Provide the [x, y] coordinate of the cell's center where the given text is located.  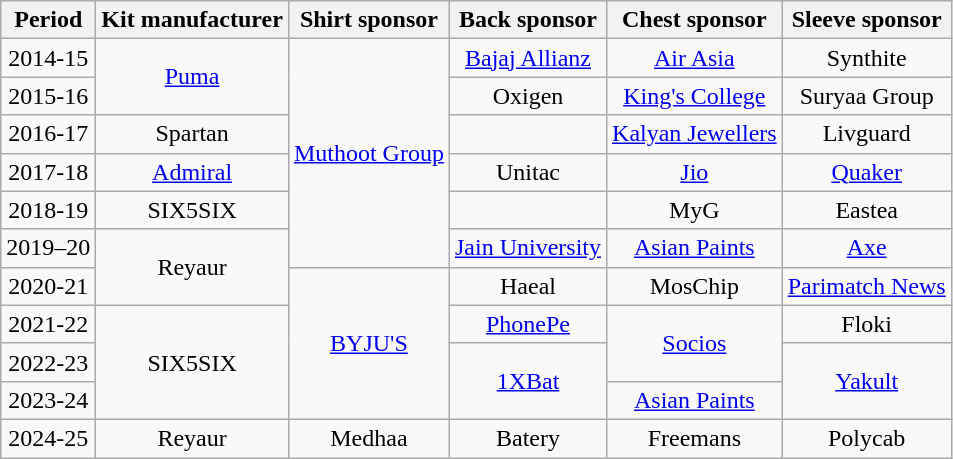
Axe [866, 248]
Jain University [528, 248]
MosChip [695, 286]
Jio [695, 172]
2021-22 [48, 324]
Oxigen [528, 96]
2022-23 [48, 362]
Batery [528, 438]
2015-16 [48, 96]
Synthite [866, 58]
2019–20 [48, 248]
Period [48, 20]
Unitac [528, 172]
Socios [695, 343]
BYJU'S [368, 343]
Spartan [192, 134]
Muthoot Group [368, 153]
PhonePe [528, 324]
2024-25 [48, 438]
2014-15 [48, 58]
Chest sponsor [695, 20]
Back sponsor [528, 20]
Kit manufacturer [192, 20]
Livguard [866, 134]
Kalyan Jewellers [695, 134]
Freemans [695, 438]
Quaker [866, 172]
Suryaa Group [866, 96]
2016-17 [48, 134]
Admiral [192, 172]
2018-19 [48, 210]
Polycab [866, 438]
MyG [695, 210]
Floki [866, 324]
Parimatch News [866, 286]
Yakult [866, 381]
Sleeve sponsor [866, 20]
2017-18 [48, 172]
Shirt sponsor [368, 20]
Air Asia [695, 58]
King's College [695, 96]
Puma [192, 77]
2023-24 [48, 400]
2020-21 [48, 286]
Eastea [866, 210]
Haeal [528, 286]
Bajaj Allianz [528, 58]
Medhaa [368, 438]
1XBat [528, 381]
